Return (x, y) of the center of cell containing provided text 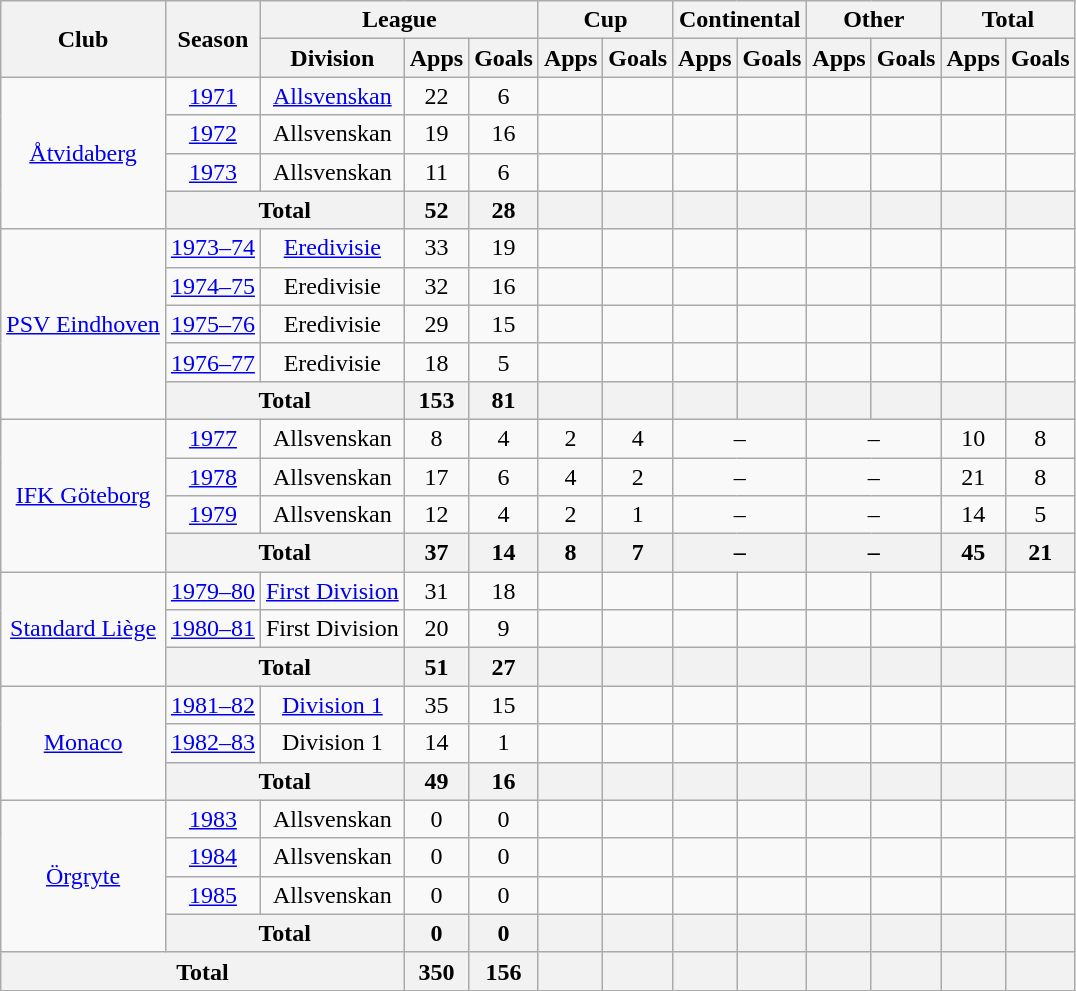
51 (436, 667)
1984 (212, 857)
156 (504, 971)
IFK Göteborg (84, 495)
1983 (212, 819)
Monaco (84, 743)
Åtvidaberg (84, 153)
Örgryte (84, 876)
Division (332, 58)
350 (436, 971)
1985 (212, 895)
Standard Liège (84, 629)
17 (436, 477)
1981–82 (212, 705)
11 (436, 172)
49 (436, 781)
1972 (212, 134)
153 (436, 400)
League (399, 20)
28 (504, 210)
27 (504, 667)
Season (212, 39)
1978 (212, 477)
29 (436, 324)
9 (504, 629)
20 (436, 629)
1979–80 (212, 591)
Club (84, 39)
52 (436, 210)
1974–75 (212, 286)
32 (436, 286)
31 (436, 591)
1975–76 (212, 324)
12 (436, 515)
10 (973, 438)
22 (436, 96)
Other (874, 20)
1982–83 (212, 743)
Cup (605, 20)
PSV Eindhoven (84, 324)
33 (436, 248)
Continental (740, 20)
37 (436, 553)
35 (436, 705)
7 (638, 553)
1976–77 (212, 362)
1971 (212, 96)
1973 (212, 172)
1973–74 (212, 248)
1977 (212, 438)
45 (973, 553)
1979 (212, 515)
81 (504, 400)
1980–81 (212, 629)
